Capture the cell that displays the provided text and extract its [X, Y] central coordinate. 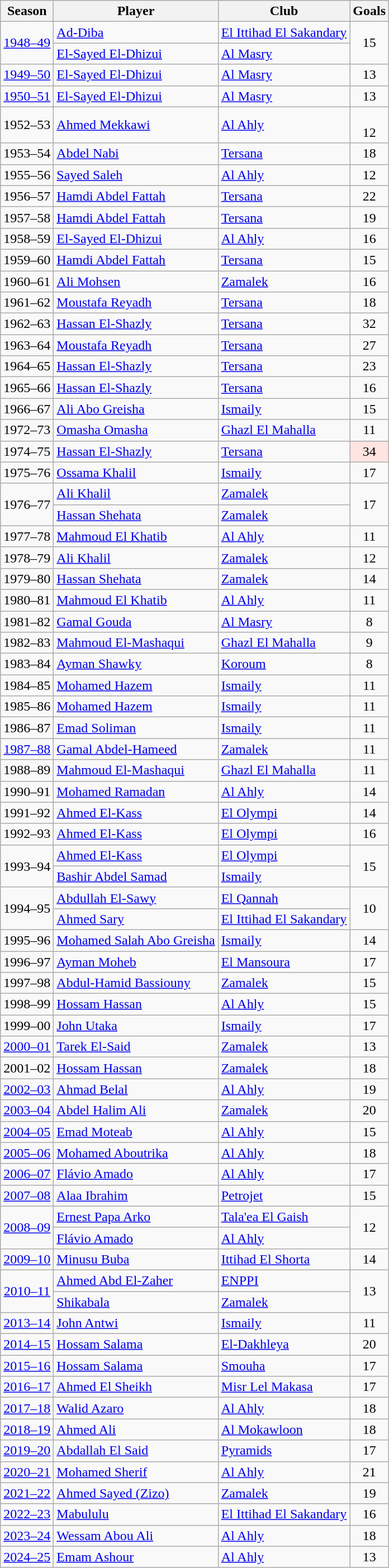
2002–03 [27, 1089]
10 [369, 908]
1979–80 [27, 579]
Ossama Khalil [136, 473]
2019–20 [27, 1451]
1988–89 [27, 770]
1948–49 [27, 43]
Alaa Ibrahim [136, 1195]
Ahmed Abd El-Zaher [136, 1280]
2009–10 [27, 1259]
23 [369, 366]
Goals [369, 11]
Omasha Omasha [136, 430]
Ernest Papa Arko [136, 1217]
2020–21 [27, 1472]
1995–96 [27, 940]
1955–56 [27, 175]
Ahmed Mekkawi [136, 125]
1987–88 [27, 749]
John Antwi [136, 1323]
Ahmad Belal [136, 1089]
Mohamed Ramadan [136, 792]
1952–53 [27, 125]
1972–73 [27, 430]
ENPPI [284, 1280]
1985–86 [27, 707]
Abdallah El Said [136, 1451]
Misr Lel Makasa [284, 1387]
1958–59 [27, 239]
1993–94 [27, 866]
El-Dakhleya [284, 1345]
1961–62 [27, 303]
2004–05 [27, 1132]
Sayed Saleh [136, 175]
27 [369, 345]
1949–50 [27, 75]
Club [284, 11]
Ad-Diba [136, 32]
1986–87 [27, 728]
Abdel Nabi [136, 154]
Ahmed Ali [136, 1429]
Petrojet [284, 1195]
1963–64 [27, 345]
1975–76 [27, 473]
1992–93 [27, 834]
1953–54 [27, 154]
2005–06 [27, 1153]
1974–75 [27, 451]
1980–81 [27, 600]
Ayman Shawky [136, 664]
Ali Abo Greisha [136, 409]
John Utaka [136, 1026]
34 [369, 451]
Mabululu [136, 1514]
1982–83 [27, 643]
1959–60 [27, 260]
1996–97 [27, 961]
1994–95 [27, 908]
2006–07 [27, 1174]
Emad Moteab [136, 1132]
Mohamed Sherif [136, 1472]
Ahmed Sary [136, 919]
1990–91 [27, 792]
Abdel Halim Ali [136, 1111]
2014–15 [27, 1345]
1965–66 [27, 388]
1984–85 [27, 685]
9 [369, 643]
1983–84 [27, 664]
Shikabala [136, 1302]
Ittihad El Shorta [284, 1259]
1978–79 [27, 557]
1997–98 [27, 983]
Ahmed Sayed (Zizo) [136, 1493]
2003–04 [27, 1111]
2024–25 [27, 1557]
2023–24 [27, 1536]
Emam Ashour [136, 1557]
2000–01 [27, 1047]
Smouha [284, 1366]
1976–77 [27, 504]
Tala'ea El Gaish [284, 1217]
El Qannah [284, 898]
Al Mokawloon [284, 1429]
32 [369, 324]
1977–78 [27, 536]
Wessam Abou Ali [136, 1536]
2016–17 [27, 1387]
1950–51 [27, 96]
Walid Azaro [136, 1408]
Emad Soliman [136, 728]
1981–82 [27, 622]
21 [369, 1472]
2010–11 [27, 1291]
Bashir Abdel Samad [136, 876]
1956–57 [27, 196]
Ali Mohsen [136, 281]
2001–02 [27, 1068]
2018–19 [27, 1429]
2007–08 [27, 1195]
Minusu Buba [136, 1259]
Season [27, 11]
2013–14 [27, 1323]
Gamal Gouda [136, 622]
El Mansoura [284, 961]
1962–63 [27, 324]
Ayman Moheb [136, 961]
2008–09 [27, 1227]
2021–22 [27, 1493]
Gamal Abdel-Hameed [136, 749]
Mohamed Aboutrika [136, 1153]
Player [136, 11]
1960–61 [27, 281]
Abdul-Hamid Bassiouny [136, 983]
1964–65 [27, 366]
Pyramids [284, 1451]
Koroum [284, 664]
22 [369, 196]
2015–16 [27, 1366]
1991–92 [27, 813]
Ahmed El Sheikh [136, 1387]
Mohamed Salah Abo Greisha [136, 940]
1999–00 [27, 1026]
2017–18 [27, 1408]
1998–99 [27, 1004]
Tarek El-Said [136, 1047]
2022–23 [27, 1514]
Abdullah El-Sawy [136, 898]
1966–67 [27, 409]
1957–58 [27, 217]
